Return the (X, Y) coordinate for the center point of the cell that contains the specified text.  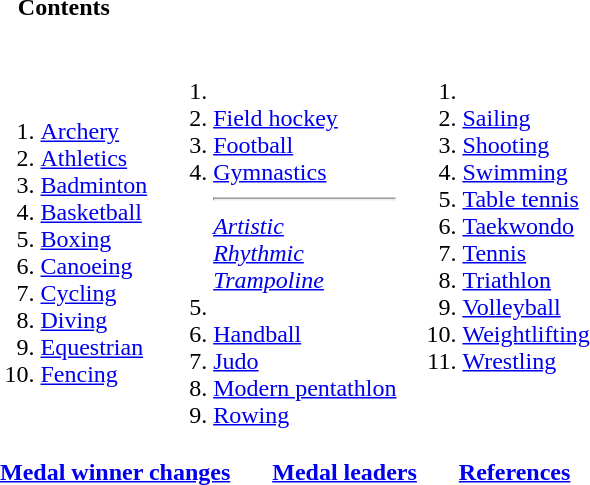
Field hockeyFootballGymnasticsArtisticRhythmicTrampolineHandballJudoModern pentathlonRowing (275, 240)
